Pinpoint the cell where the given text exists, returning its [x, y] midpoint coordinate. 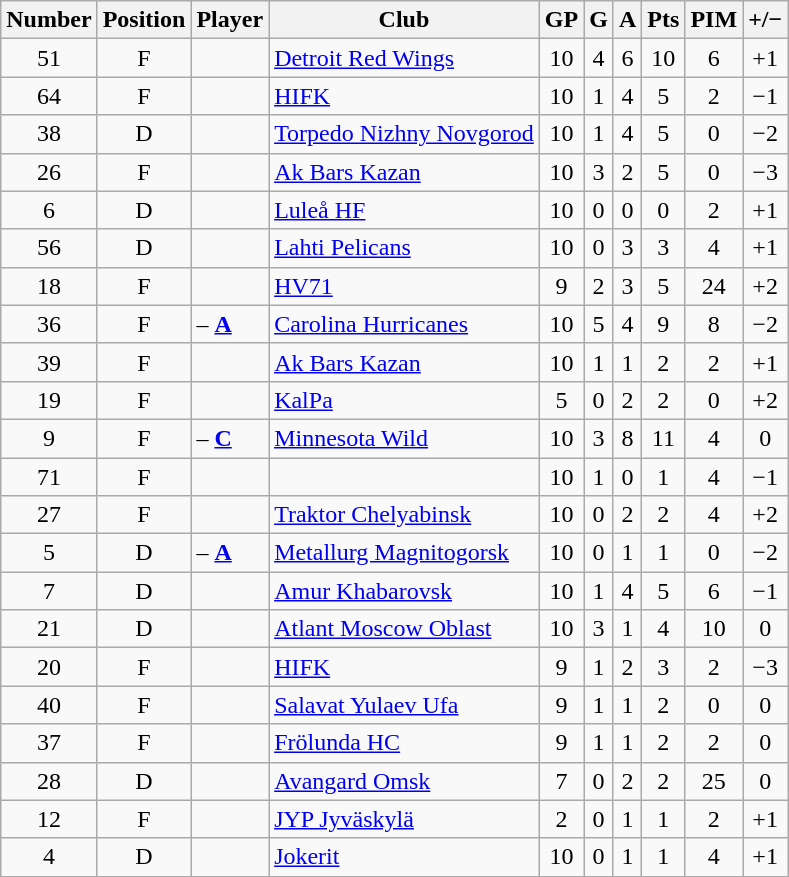
Avangard Omsk [404, 781]
+/− [766, 20]
21 [49, 629]
20 [49, 667]
39 [49, 362]
51 [49, 58]
– C [230, 438]
Salavat Yulaev Ufa [404, 705]
Traktor Chelyabinsk [404, 515]
19 [49, 400]
18 [49, 286]
56 [49, 248]
Player [230, 20]
Metallurg Magnitogorsk [404, 553]
GP [561, 20]
27 [49, 515]
28 [49, 781]
JYP Jyväskylä [404, 819]
Torpedo Nizhny Novgorod [404, 134]
Luleå HF [404, 210]
Amur Khabarovsk [404, 591]
Jokerit [404, 857]
A [627, 20]
Carolina Hurricanes [404, 324]
40 [49, 705]
Frölunda HC [404, 743]
Pts [664, 20]
Minnesota Wild [404, 438]
24 [714, 286]
Detroit Red Wings [404, 58]
64 [49, 96]
38 [49, 134]
KalPa [404, 400]
71 [49, 477]
26 [49, 172]
PIM [714, 20]
Club [404, 20]
G [599, 20]
36 [49, 324]
25 [714, 781]
Position [144, 20]
Atlant Moscow Oblast [404, 629]
Lahti Pelicans [404, 248]
Number [49, 20]
HV71 [404, 286]
11 [664, 438]
37 [49, 743]
12 [49, 819]
